Return [X, Y] of the center of cell containing provided text 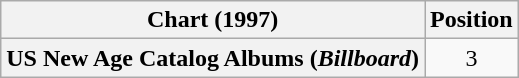
3 [471, 58]
Position [471, 20]
US New Age Catalog Albums (Billboard) [213, 58]
Chart (1997) [213, 20]
